Output the (x, y) coordinate of the center of the cell containing the given text.  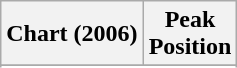
PeakPosition (190, 34)
Chart (2006) (72, 34)
